Extract the [X, Y] coordinate from the center of the cell holding the provided text.  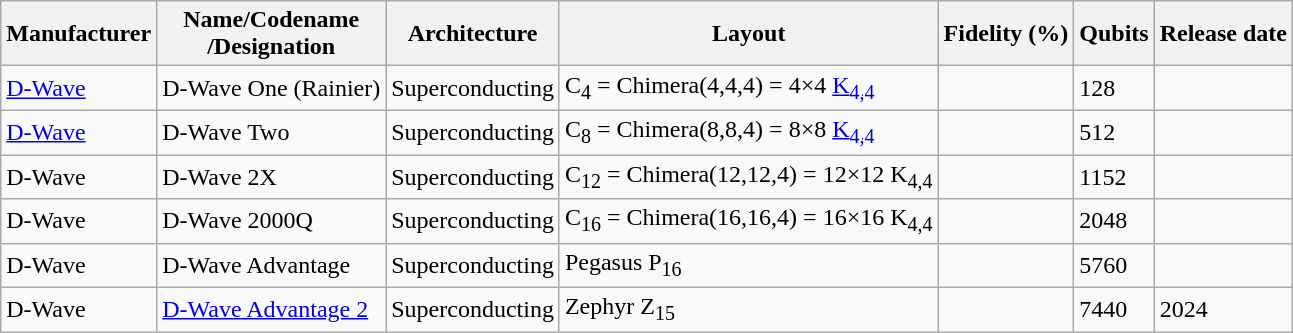
512 [1114, 132]
Manufacturer [79, 34]
Layout [748, 34]
Architecture [473, 34]
2024 [1223, 310]
128 [1114, 88]
7440 [1114, 310]
D-Wave Advantage 2 [272, 310]
Zephyr Z15 [748, 310]
C4 = Chimera(4,4,4) = 4×4 K4,4 [748, 88]
D-Wave Two [272, 132]
5760 [1114, 265]
Qubits [1114, 34]
D-Wave One (Rainier) [272, 88]
C16 = Chimera(16,16,4) = 16×16 K4,4 [748, 221]
D-Wave 2000Q [272, 221]
Release date [1223, 34]
C12 = Chimera(12,12,4) = 12×12 K4,4 [748, 176]
1152 [1114, 176]
C8 = Chimera(8,8,4) = 8×8 K4,4 [748, 132]
2048 [1114, 221]
D-Wave 2X [272, 176]
D-Wave Advantage [272, 265]
Pegasus P16 [748, 265]
Name/Codename/Designation [272, 34]
Fidelity (%) [1006, 34]
